Return the [X, Y] coordinate for the center point of the cell that contains the specified text.  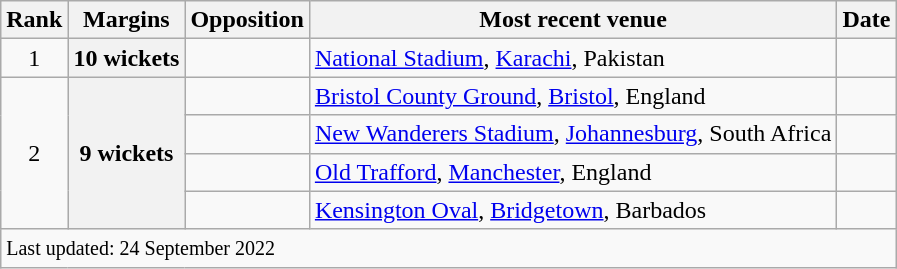
Opposition [247, 20]
Old Trafford, Manchester, England [573, 172]
2 [34, 153]
Margins [126, 20]
10 wickets [126, 58]
Most recent venue [573, 20]
New Wanderers Stadium, Johannesburg, South Africa [573, 134]
Kensington Oval, Bridgetown, Barbados [573, 210]
National Stadium, Karachi, Pakistan [573, 58]
1 [34, 58]
9 wickets [126, 153]
Last updated: 24 September 2022 [448, 248]
Bristol County Ground, Bristol, England [573, 96]
Date [866, 20]
Rank [34, 20]
